Identify which cell holds the provided text, then report its [X, Y] central coordinate. 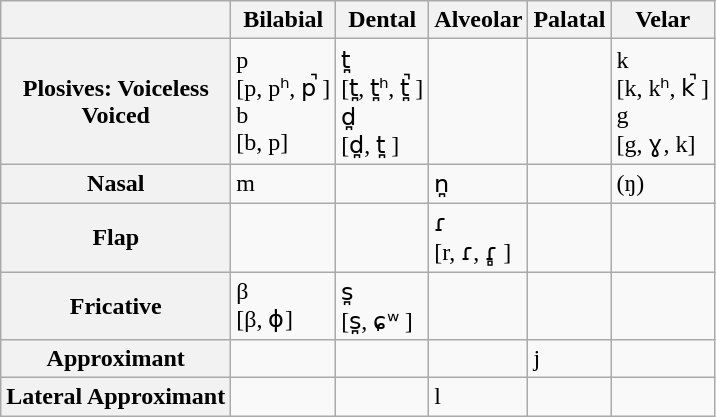
Dental [382, 20]
n̪ [478, 184]
l [478, 397]
ɾ[r, ɾ, ɾ̻ ] [478, 237]
m [284, 184]
Velar [663, 20]
Plosives: VoicelessVoiced [116, 102]
p[p, pʰ, p̚ ]b[b, p] [284, 102]
Fricative [116, 306]
k[k, kʰ, k̚ ]g[g, ɣ, k] [663, 102]
Lateral Approximant [116, 397]
t̪[t̪, t̪ʰ, t̪̚ ]d̪[d̪, t̪ ] [382, 102]
Approximant [116, 359]
Bilabial [284, 20]
s̪[s̪, ɕʷ ] [382, 306]
(ŋ) [663, 184]
β[β, ɸ] [284, 306]
j [570, 359]
Flap [116, 237]
Alveolar [478, 20]
Nasal [116, 184]
Palatal [570, 20]
